Capture the cell that displays the provided text and extract its (X, Y) central coordinate. 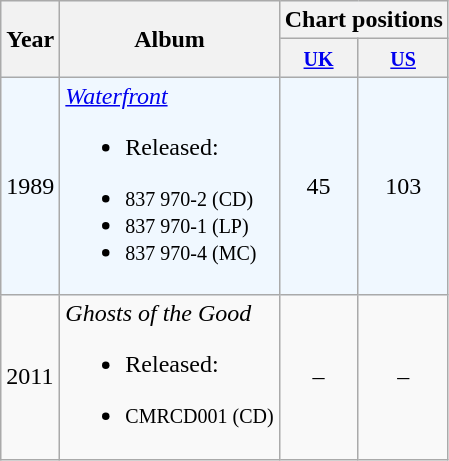
Album (170, 39)
UK (318, 58)
Chart positions (364, 20)
1989 (30, 186)
103 (403, 186)
US (403, 58)
Year (30, 39)
2011 (30, 377)
Ghosts of the GoodReleased:CMRCD001 (CD) (170, 377)
45 (318, 186)
Waterfront Released:837 970-2 (CD)837 970-1 (LP)837 970-4 (MC) (170, 186)
